Search for the cell housing the specified text and yield its [X, Y] center coordinate. 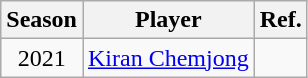
Ref. [280, 20]
Season [42, 20]
Player [168, 20]
2021 [42, 58]
Kiran Chemjong [168, 58]
